Detect which cell encompasses the target text, then output its [x, y] center coordinate. 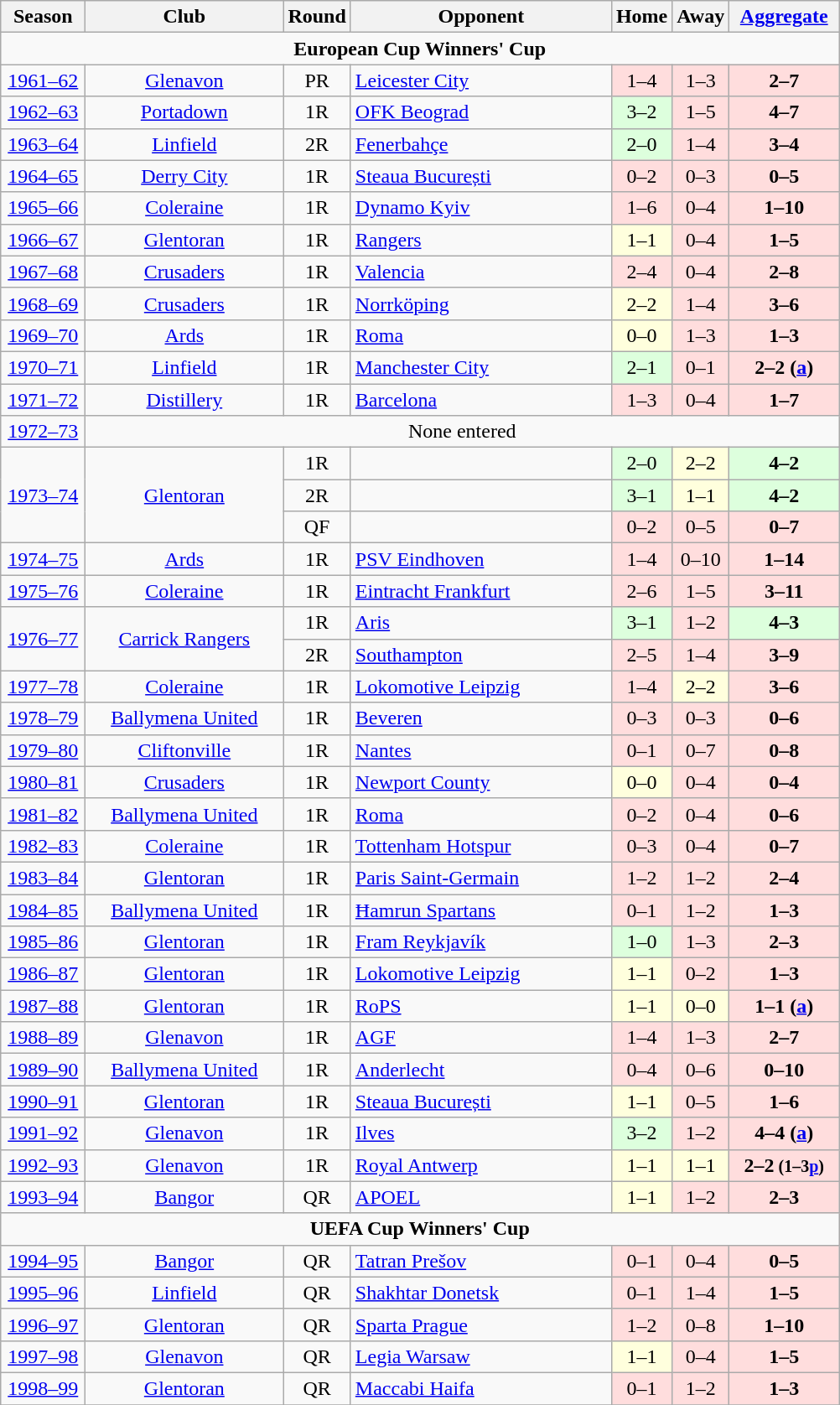
2–6 [641, 591]
European Cup Winners' Cup [420, 49]
Rangers [481, 240]
2–1 [641, 367]
Home [641, 17]
Club [184, 17]
1961–62 [44, 80]
1994–95 [44, 1261]
Anderlecht [481, 1070]
1997–98 [44, 1356]
Carrick Rangers [184, 639]
Aris [481, 623]
1992–93 [44, 1165]
Fram Reykjavík [481, 942]
Ilves [481, 1133]
1973–74 [44, 495]
Round [317, 17]
PSV Eindhoven [481, 559]
Leicester City [481, 80]
Barcelona [481, 400]
1–1 (a) [785, 1006]
1972–73 [44, 432]
1974–75 [44, 559]
QF [317, 527]
1965–66 [44, 208]
Ħamrun Spartans [481, 910]
Newport County [481, 782]
PR [317, 80]
1996–97 [44, 1325]
None entered [463, 432]
Royal Antwerp [481, 1165]
1982–83 [44, 846]
Shakhtar Donetsk [481, 1293]
1967–68 [44, 272]
1985–86 [44, 942]
Sparta Prague [481, 1325]
UEFA Cup Winners' Cup [420, 1229]
1–7 [785, 400]
1981–82 [44, 814]
1969–70 [44, 335]
1987–88 [44, 1006]
1–0 [641, 942]
Southampton [481, 655]
2–2 (1–3p) [785, 1165]
1993–94 [44, 1197]
1991–92 [44, 1133]
1975–76 [44, 591]
1968–69 [44, 303]
Maccabi Haifa [481, 1388]
1978–79 [44, 718]
1983–84 [44, 878]
1964–65 [44, 176]
APOEL [481, 1197]
Nantes [481, 750]
1976–77 [44, 639]
Beveren [481, 718]
3–11 [785, 591]
Tatran Prešov [481, 1261]
1979–80 [44, 750]
Paris Saint-Germain [481, 878]
1966–67 [44, 240]
1977–78 [44, 687]
Portadown [184, 112]
OFK Beograd [481, 112]
4–3 [785, 623]
1963–64 [44, 144]
1995–96 [44, 1293]
1971–72 [44, 400]
2–5 [641, 655]
4–4 (a) [785, 1133]
Season [44, 17]
1980–81 [44, 782]
Aggregate [785, 17]
Derry City [184, 176]
Opponent [481, 17]
3–4 [785, 144]
Cliftonville [184, 750]
Manchester City [481, 367]
1984–85 [44, 910]
Distillery [184, 400]
3–9 [785, 655]
Valencia [481, 272]
RoPS [481, 1006]
4–7 [785, 112]
1962–63 [44, 112]
2–2 (a) [785, 367]
1988–89 [44, 1038]
1986–87 [44, 974]
AGF [481, 1038]
1990–91 [44, 1102]
Norrköping [481, 303]
1989–90 [44, 1070]
1998–99 [44, 1388]
Eintracht Frankfurt [481, 591]
1970–71 [44, 367]
Fenerbahçe [481, 144]
Dynamo Kyiv [481, 208]
Tottenham Hotspur [481, 846]
1–14 [785, 559]
Legia Warsaw [481, 1356]
2–8 [785, 272]
Away [701, 17]
